Determine the [x, y] coordinate at the center of the cell enclosing the given text.  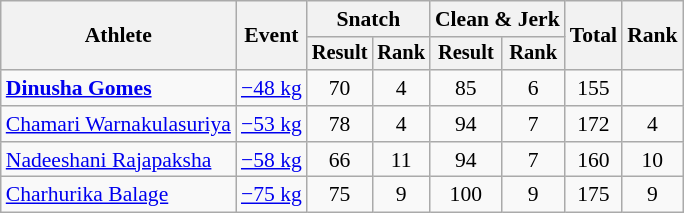
66 [340, 160]
Dinusha Gomes [118, 88]
Nadeeshani Rajapaksha [118, 160]
10 [652, 160]
Chamari Warnakulasuriya [118, 124]
−48 kg [272, 88]
Event [272, 36]
6 [534, 88]
175 [594, 195]
−75 kg [272, 195]
70 [340, 88]
Athlete [118, 36]
Total [594, 36]
160 [594, 160]
Clean & Jerk [498, 19]
−53 kg [272, 124]
Snatch [368, 19]
−58 kg [272, 160]
100 [466, 195]
75 [340, 195]
172 [594, 124]
Charhurika Balage [118, 195]
78 [340, 124]
155 [594, 88]
11 [401, 160]
85 [466, 88]
